Provide the [X, Y] coordinate of the cell's center where the given text is located.  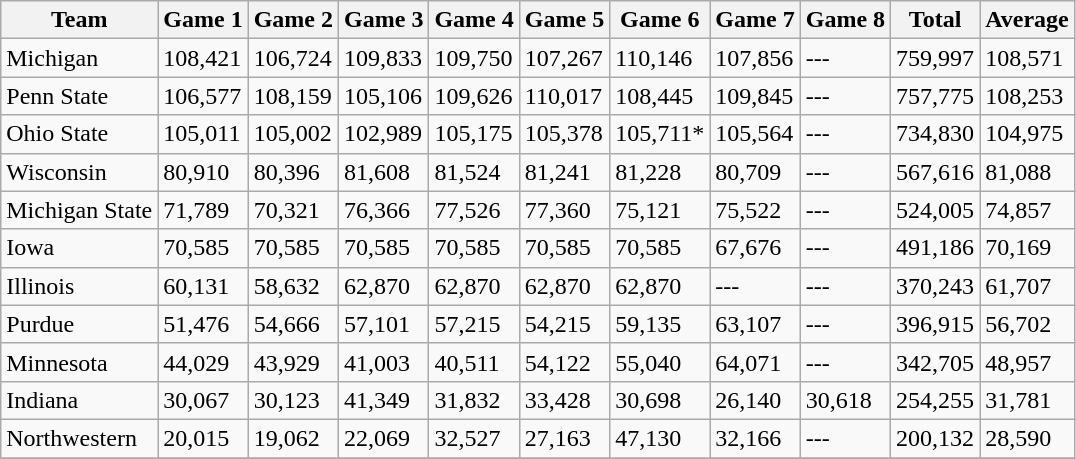
75,522 [755, 210]
105,378 [564, 134]
54,215 [564, 324]
48,957 [1028, 362]
Game 8 [845, 20]
55,040 [660, 362]
58,632 [293, 286]
109,833 [384, 58]
59,135 [660, 324]
110,146 [660, 58]
30,618 [845, 400]
Total [936, 20]
108,253 [1028, 96]
56,702 [1028, 324]
81,608 [384, 172]
41,349 [384, 400]
491,186 [936, 248]
32,166 [755, 438]
61,707 [1028, 286]
105,711* [660, 134]
105,175 [474, 134]
Northwestern [80, 438]
105,011 [203, 134]
31,832 [474, 400]
105,002 [293, 134]
Wisconsin [80, 172]
Team [80, 20]
80,910 [203, 172]
43,929 [293, 362]
108,571 [1028, 58]
Penn State [80, 96]
81,524 [474, 172]
Average [1028, 20]
77,526 [474, 210]
67,676 [755, 248]
54,122 [564, 362]
107,267 [564, 58]
47,130 [660, 438]
Ohio State [80, 134]
Game 4 [474, 20]
734,830 [936, 134]
70,169 [1028, 248]
Michigan State [80, 210]
28,590 [1028, 438]
Game 3 [384, 20]
108,159 [293, 96]
Game 1 [203, 20]
Game 7 [755, 20]
75,121 [660, 210]
105,564 [755, 134]
76,366 [384, 210]
64,071 [755, 362]
200,132 [936, 438]
71,789 [203, 210]
Purdue [80, 324]
60,131 [203, 286]
370,243 [936, 286]
Minnesota [80, 362]
109,845 [755, 96]
106,577 [203, 96]
Iowa [80, 248]
32,527 [474, 438]
110,017 [564, 96]
254,255 [936, 400]
524,005 [936, 210]
80,396 [293, 172]
44,029 [203, 362]
63,107 [755, 324]
81,241 [564, 172]
31,781 [1028, 400]
567,616 [936, 172]
108,445 [660, 96]
19,062 [293, 438]
77,360 [564, 210]
109,626 [474, 96]
30,698 [660, 400]
Game 6 [660, 20]
57,215 [474, 324]
41,003 [384, 362]
106,724 [293, 58]
105,106 [384, 96]
759,997 [936, 58]
Indiana [80, 400]
20,015 [203, 438]
80,709 [755, 172]
51,476 [203, 324]
74,857 [1028, 210]
54,666 [293, 324]
81,088 [1028, 172]
Game 2 [293, 20]
342,705 [936, 362]
104,975 [1028, 134]
757,775 [936, 96]
Illinois [80, 286]
70,321 [293, 210]
Game 5 [564, 20]
22,069 [384, 438]
57,101 [384, 324]
30,067 [203, 400]
81,228 [660, 172]
396,915 [936, 324]
102,989 [384, 134]
108,421 [203, 58]
107,856 [755, 58]
109,750 [474, 58]
Michigan [80, 58]
33,428 [564, 400]
26,140 [755, 400]
27,163 [564, 438]
40,511 [474, 362]
30,123 [293, 400]
